Return the [x, y] coordinate for the center point of the cell that contains the specified text.  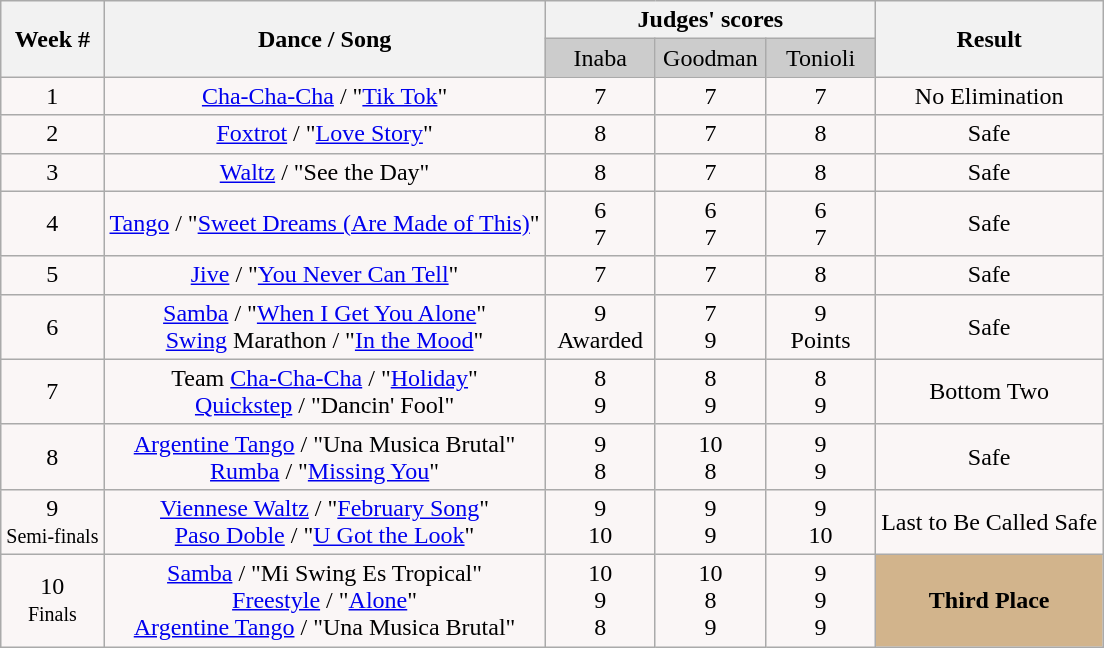
4 [52, 224]
9 8 [600, 456]
9 9 [820, 456]
1 [52, 96]
Samba / "Mi Swing Es Tropical"Freestyle / "Alone"Argentine Tango / "Una Musica Brutal" [324, 600]
Argentine Tango / "Una Musica Brutal"Rumba / "Missing You" [324, 456]
Viennese Waltz / "February Song"Paso Doble / "U Got the Look" [324, 522]
Week # [52, 39]
10Finals [52, 600]
5 [52, 275]
Bottom Two [990, 392]
Dance / Song [324, 39]
Result [990, 39]
Cha-Cha-Cha / "Tik Tok" [324, 96]
Team Cha-Cha-Cha / "Holiday"Quickstep / "Dancin' Fool" [324, 392]
Goodman [710, 58]
9Points [820, 326]
9 99 [820, 600]
99 [710, 522]
Samba / "When I Get You Alone"Swing Marathon / "In the Mood" [324, 326]
Last to Be Called Safe [990, 522]
Jive / "You Never Can Tell" [324, 275]
9Semi-finals [52, 522]
1089 [710, 600]
No Elimination [990, 96]
9Awarded [600, 326]
Waltz / "See the Day" [324, 172]
3 [52, 172]
108 [710, 456]
2 [52, 134]
1098 [600, 600]
Inaba [600, 58]
Tonioli [820, 58]
Tango / "Sweet Dreams (Are Made of This)" [324, 224]
79 [710, 326]
Judges' scores [710, 20]
6 [52, 326]
Foxtrot / "Love Story" [324, 134]
Third Place [990, 600]
